Detect which cell encompasses the target text, then output its [x, y] center coordinate. 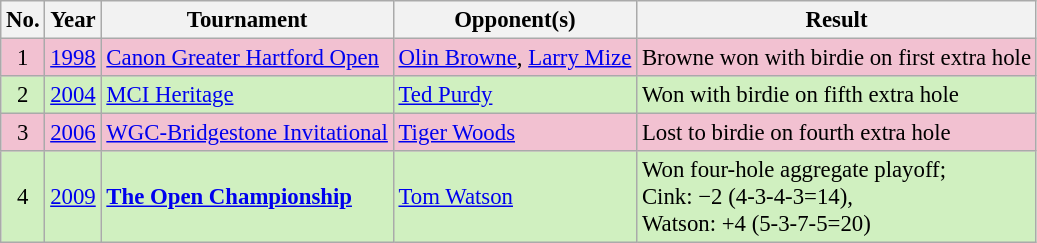
WGC-Bridgestone Invitational [247, 133]
1998 [73, 58]
3 [23, 133]
Year [73, 20]
Tiger Woods [514, 133]
2004 [73, 95]
Tom Watson [514, 197]
2009 [73, 197]
Opponent(s) [514, 20]
Won with birdie on fifth extra hole [837, 95]
MCI Heritage [247, 95]
Canon Greater Hartford Open [247, 58]
Tournament [247, 20]
1 [23, 58]
Ted Purdy [514, 95]
2 [23, 95]
Result [837, 20]
Olin Browne, Larry Mize [514, 58]
4 [23, 197]
2006 [73, 133]
No. [23, 20]
Lost to birdie on fourth extra hole [837, 133]
Won four-hole aggregate playoff;Cink: −2 (4-3-4-3=14),Watson: +4 (5-3-7-5=20) [837, 197]
Browne won with birdie on first extra hole [837, 58]
The Open Championship [247, 197]
